Return the (X, Y) coordinate for the center point of the cell that contains the specified text.  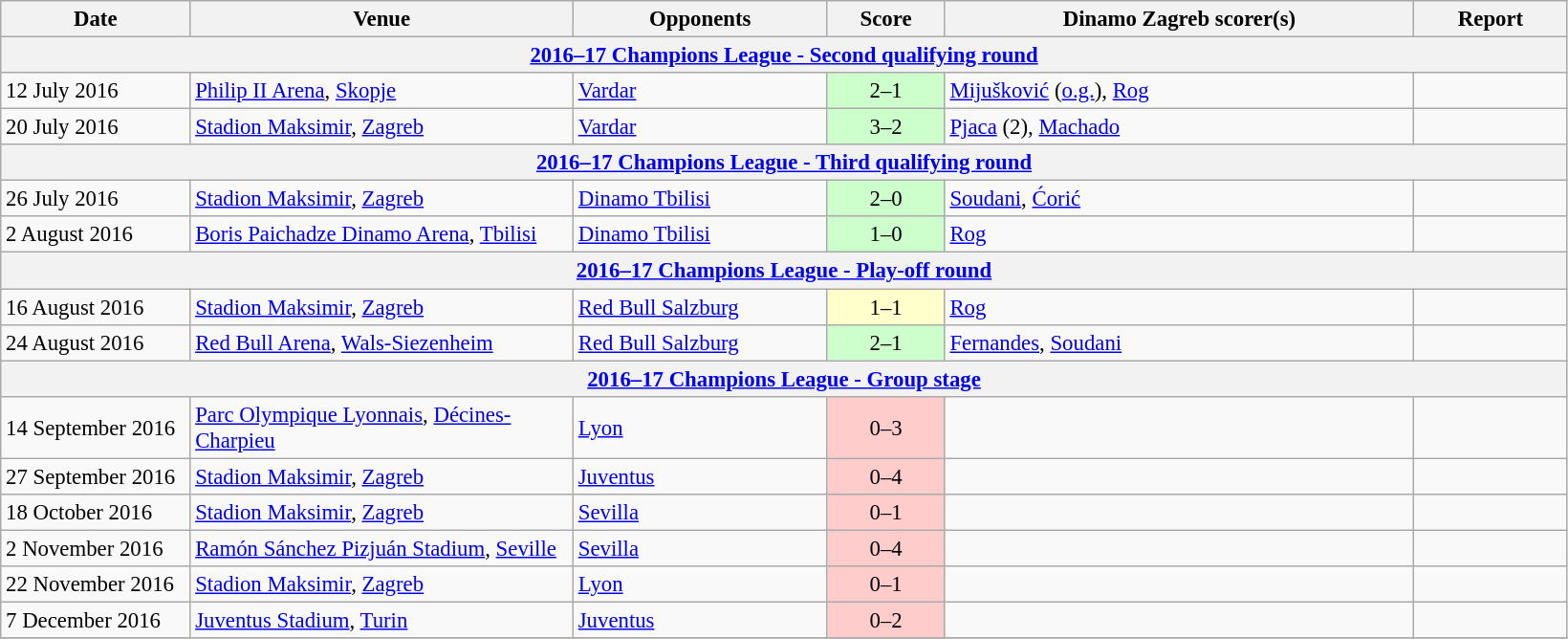
14 September 2016 (96, 427)
Juventus Stadium, Turin (382, 620)
20 July 2016 (96, 127)
18 October 2016 (96, 513)
2–0 (885, 199)
1–1 (885, 307)
Fernandes, Soudani (1180, 342)
27 September 2016 (96, 476)
1–0 (885, 234)
22 November 2016 (96, 584)
7 December 2016 (96, 620)
2016–17 Champions League - Third qualifying round (784, 163)
2016–17 Champions League - Second qualifying round (784, 55)
2016–17 Champions League - Group stage (784, 379)
3–2 (885, 127)
Venue (382, 19)
2 November 2016 (96, 548)
2 August 2016 (96, 234)
Philip II Arena, Skopje (382, 91)
Parc Olympique Lyonnais, Décines-Charpieu (382, 427)
Opponents (700, 19)
Score (885, 19)
Dinamo Zagreb scorer(s) (1180, 19)
0–2 (885, 620)
Ramón Sánchez Pizjuán Stadium, Seville (382, 548)
0–3 (885, 427)
2016–17 Champions League - Play-off round (784, 271)
Boris Paichadze Dinamo Arena, Tbilisi (382, 234)
Red Bull Arena, Wals-Siezenheim (382, 342)
Mijušković (o.g.), Rog (1180, 91)
12 July 2016 (96, 91)
Report (1492, 19)
16 August 2016 (96, 307)
26 July 2016 (96, 199)
Soudani, Ćorić (1180, 199)
24 August 2016 (96, 342)
Pjaca (2), Machado (1180, 127)
Date (96, 19)
